Output the [x, y] coordinate of the center of the cell containing the given text.  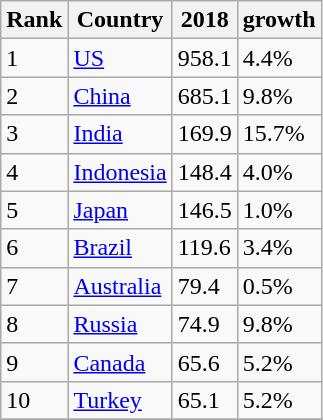
65.6 [204, 362]
5 [34, 210]
Rank [34, 20]
4.0% [279, 172]
74.9 [204, 324]
119.6 [204, 248]
146.5 [204, 210]
Brazil [120, 248]
US [120, 58]
2018 [204, 20]
6 [34, 248]
958.1 [204, 58]
1.0% [279, 210]
148.4 [204, 172]
4 [34, 172]
Russia [120, 324]
7 [34, 286]
685.1 [204, 96]
Country [120, 20]
Japan [120, 210]
Indonesia [120, 172]
10 [34, 400]
65.1 [204, 400]
4.4% [279, 58]
China [120, 96]
3 [34, 134]
2 [34, 96]
9 [34, 362]
Australia [120, 286]
0.5% [279, 286]
169.9 [204, 134]
15.7% [279, 134]
India [120, 134]
growth [279, 20]
8 [34, 324]
Turkey [120, 400]
1 [34, 58]
79.4 [204, 286]
3.4% [279, 248]
Canada [120, 362]
